Output the [x, y] coordinate of the center of the cell containing the given text.  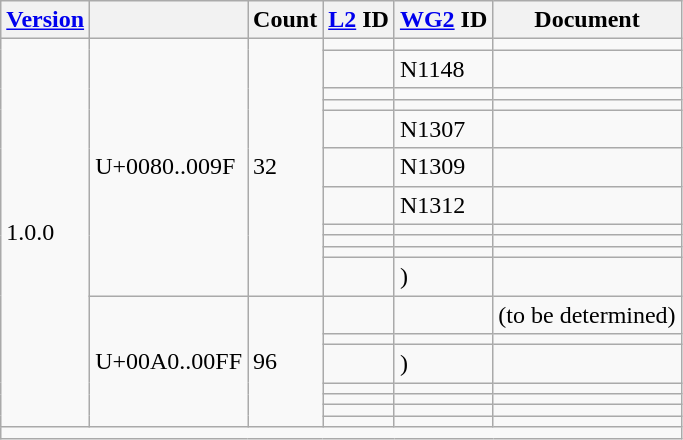
N1312 [443, 205]
1.0.0 [46, 233]
32 [286, 168]
U+00A0..00FF [169, 362]
Document [587, 20]
N1148 [443, 69]
L2 ID [359, 20]
(to be determined) [587, 315]
N1307 [443, 129]
N1309 [443, 167]
U+0080..009F [169, 168]
Count [286, 20]
Version [46, 20]
96 [286, 362]
WG2 ID [443, 20]
